Identify which cell holds the provided text, then report its [X, Y] central coordinate. 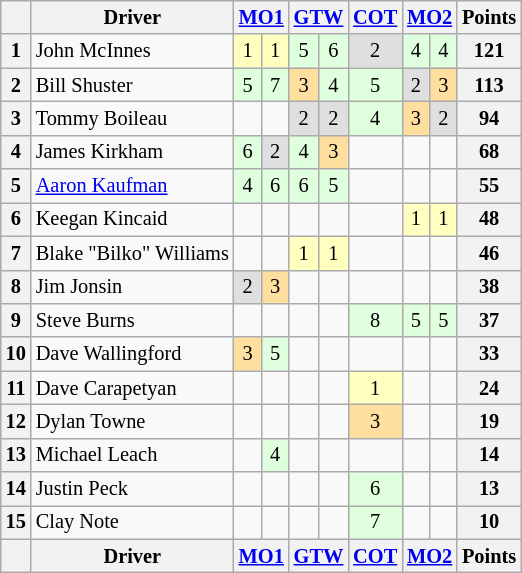
Aaron Kaufman [132, 186]
12 [16, 421]
Jim Jonsin [132, 287]
121 [489, 51]
48 [489, 219]
Dave Wallingford [132, 354]
Dylan Towne [132, 421]
John McInnes [132, 51]
37 [489, 320]
38 [489, 287]
Tommy Boileau [132, 118]
113 [489, 85]
Michael Leach [132, 455]
68 [489, 152]
15 [16, 522]
Justin Peck [132, 489]
Steve Burns [132, 320]
55 [489, 186]
Bill Shuster [132, 85]
24 [489, 388]
Keegan Kincaid [132, 219]
James Kirkham [132, 152]
9 [16, 320]
Blake "Bilko" Williams [132, 253]
Clay Note [132, 522]
46 [489, 253]
11 [16, 388]
94 [489, 118]
Dave Carapetyan [132, 388]
19 [489, 421]
33 [489, 354]
